Extract the (x, y) coordinate from the center of the cell holding the provided text.  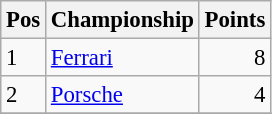
Pos (24, 20)
Porsche (123, 95)
Championship (123, 20)
8 (234, 58)
Points (234, 20)
4 (234, 95)
1 (24, 58)
2 (24, 95)
Ferrari (123, 58)
